Extract the [x, y] coordinate from the center of the cell holding the provided text.  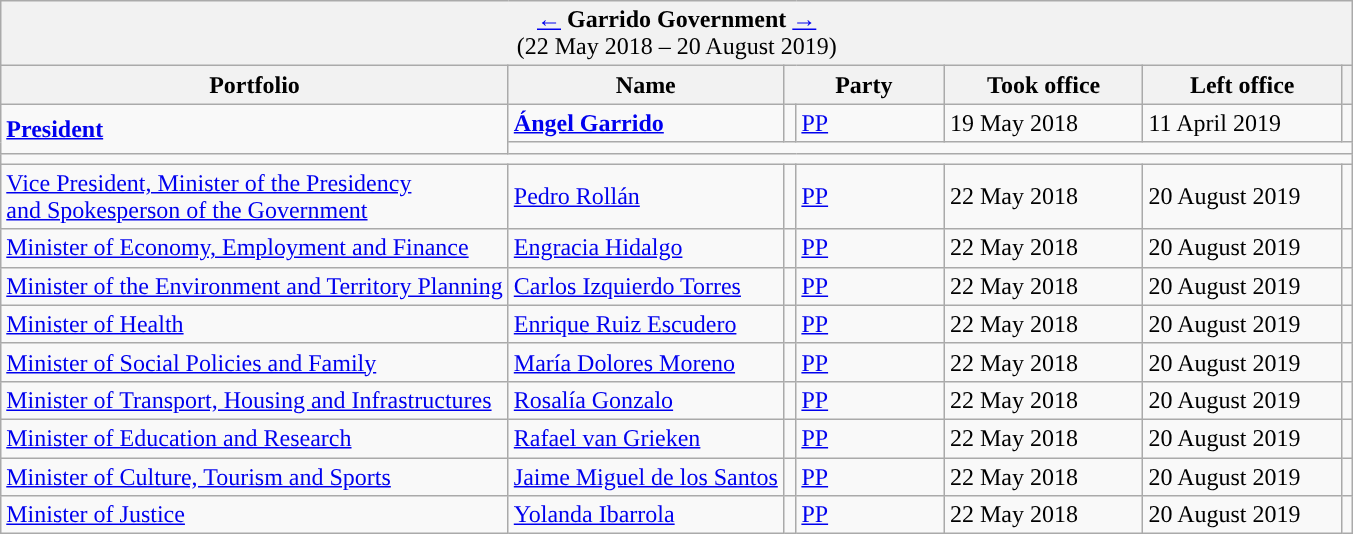
Minister of the Environment and Territory Planning [255, 286]
Took office [1044, 85]
Left office [1242, 85]
← Garrido Government →(22 May 2018 – 20 August 2019) [677, 34]
19 May 2018 [1044, 123]
Portfolio [255, 85]
María Dolores Moreno [646, 362]
Pedro Rollán [646, 196]
Minister of Economy, Employment and Finance [255, 248]
Minister of Social Policies and Family [255, 362]
Minister of Education and Research [255, 438]
Party [864, 85]
Yolanda Ibarrola [646, 515]
Ángel Garrido [646, 123]
Vice President, Minister of the Presidencyand Spokesperson of the Government [255, 196]
Enrique Ruiz Escudero [646, 324]
Jaime Miguel de los Santos [646, 477]
Name [646, 85]
Engracia Hidalgo [646, 248]
Rafael van Grieken [646, 438]
Rosalía Gonzalo [646, 400]
Minister of Justice [255, 515]
Minister of Transport, Housing and Infrastructures [255, 400]
Minister of Health [255, 324]
Minister of Culture, Tourism and Sports [255, 477]
President [255, 128]
11 April 2019 [1242, 123]
Carlos Izquierdo Torres [646, 286]
